Scan for the cell matching the given text and deliver its [x, y] coordinate at center. 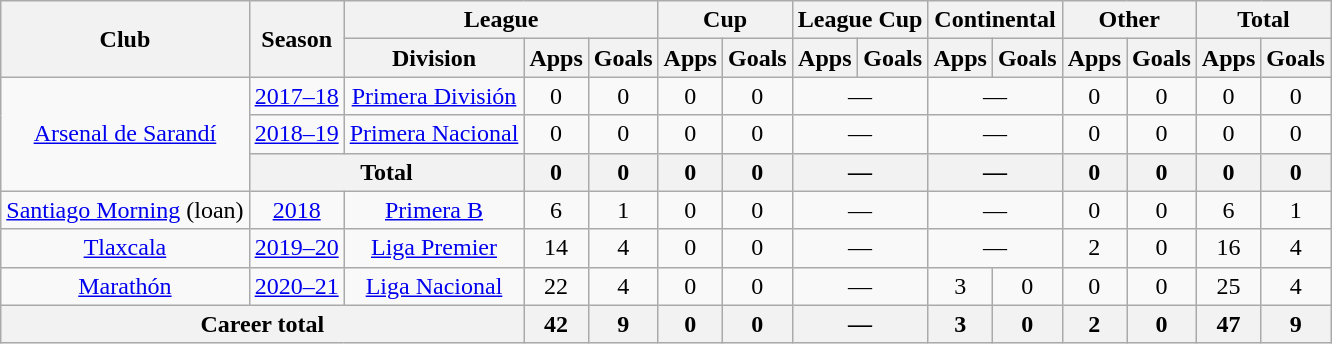
League Cup [860, 20]
Liga Nacional [434, 286]
2018–19 [296, 134]
2018 [296, 210]
Tlaxcala [125, 248]
Marathón [125, 286]
Liga Premier [434, 248]
47 [1228, 324]
Arsenal de Sarandí [125, 134]
2017–18 [296, 96]
Season [296, 39]
Continental [995, 20]
2020–21 [296, 286]
Career total [262, 324]
25 [1228, 286]
Club [125, 39]
14 [556, 248]
Cup [725, 20]
Other [1129, 20]
42 [556, 324]
16 [1228, 248]
Primera B [434, 210]
Primera Nacional [434, 134]
22 [556, 286]
Division [434, 58]
2019–20 [296, 248]
League [501, 20]
Primera División [434, 96]
Santiago Morning (loan) [125, 210]
